Return the (x, y) coordinate for the center point of the cell that contains the specified text.  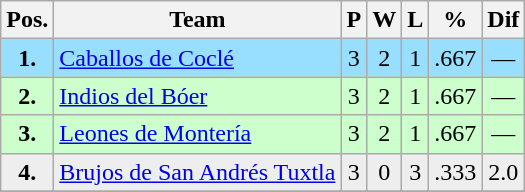
% (456, 20)
Indios del Bóer (198, 96)
L (416, 20)
2. (28, 96)
Dif (504, 20)
P (354, 20)
Pos. (28, 20)
Team (198, 20)
Leones de Montería (198, 134)
.333 (456, 172)
Brujos de San Andrés Tuxtla (198, 172)
3. (28, 134)
4. (28, 172)
2.0 (504, 172)
1. (28, 58)
W (384, 20)
0 (384, 172)
Caballos de Coclé (198, 58)
